Pinpoint the cell where the given text exists, returning its [X, Y] midpoint coordinate. 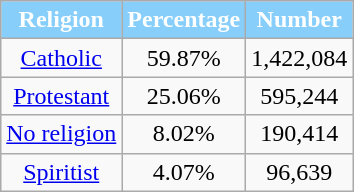
96,639 [300, 172]
Protestant [62, 96]
Number [300, 20]
Religion [62, 20]
595,244 [300, 96]
25.06% [184, 96]
Catholic [62, 58]
Spiritist [62, 172]
1,422,084 [300, 58]
4.07% [184, 172]
190,414 [300, 134]
59.87% [184, 58]
Percentage [184, 20]
No religion [62, 134]
8.02% [184, 134]
